Return the [x, y] coordinate for the center point of the cell that contains the specified text.  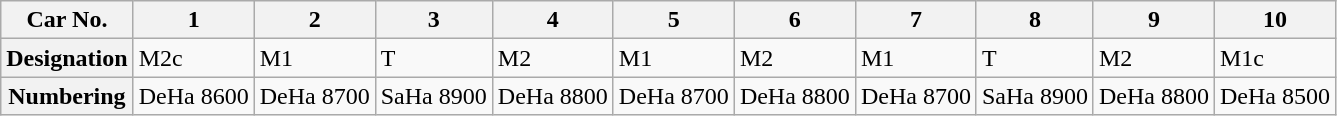
7 [916, 20]
6 [794, 20]
5 [674, 20]
DeHa 8500 [1274, 96]
10 [1274, 20]
Numbering [67, 96]
Designation [67, 58]
9 [1154, 20]
1 [194, 20]
M1c [1274, 58]
M2c [194, 58]
Car No. [67, 20]
4 [552, 20]
2 [314, 20]
DeHa 8600 [194, 96]
8 [1034, 20]
3 [434, 20]
